Determine the [X, Y] coordinate at the center of the cell enclosing the given text.  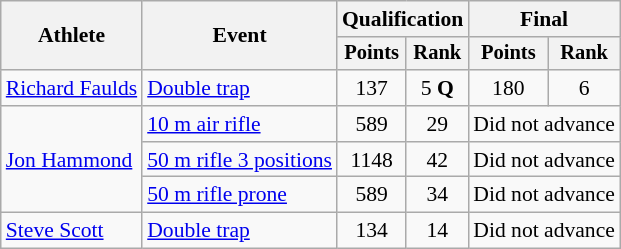
Qualification [402, 19]
Jon Hammond [72, 160]
Steve Scott [72, 231]
50 m rifle 3 positions [240, 160]
42 [437, 160]
134 [372, 231]
5 Q [437, 88]
1148 [372, 160]
34 [437, 195]
180 [508, 88]
Event [240, 36]
Final [544, 19]
Richard Faulds [72, 88]
Athlete [72, 36]
6 [584, 88]
29 [437, 124]
14 [437, 231]
137 [372, 88]
50 m rifle prone [240, 195]
10 m air rifle [240, 124]
